Provide the [X, Y] coordinate of the cell's center where the given text is located.  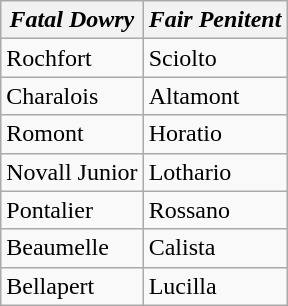
Beaumelle [72, 248]
Novall Junior [72, 172]
Romont [72, 134]
Pontalier [72, 210]
Horatio [215, 134]
Charalois [72, 96]
Lucilla [215, 286]
Fair Penitent [215, 20]
Bellapert [72, 286]
Rossano [215, 210]
Altamont [215, 96]
Rochfort [72, 58]
Calista [215, 248]
Lothario [215, 172]
Fatal Dowry [72, 20]
Sciolto [215, 58]
